Identify which cell holds the provided text, then report its (x, y) central coordinate. 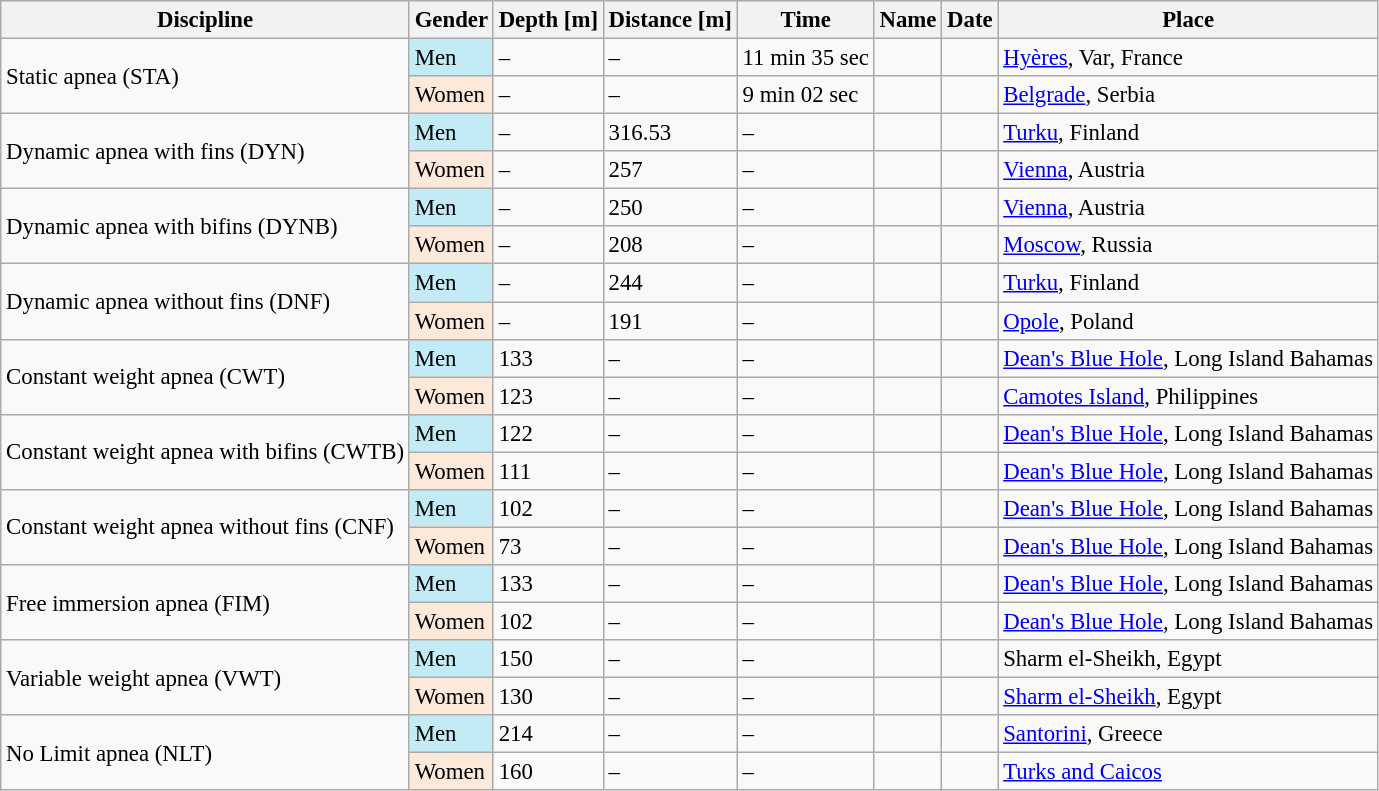
214 (548, 734)
73 (548, 546)
Distance [m] (670, 20)
Place (1188, 20)
No Limit apnea (NLT) (206, 752)
Moscow, Russia (1188, 245)
Opole, Poland (1188, 321)
Name (908, 20)
244 (670, 283)
Constant weight apnea with bifins (CWTB) (206, 452)
Santorini, Greece (1188, 734)
208 (670, 245)
Belgrade, Serbia (1188, 95)
Turks and Caicos (1188, 772)
Dynamic apnea without fins (DNF) (206, 302)
316.53 (670, 133)
Discipline (206, 20)
Hyères, Var, France (1188, 58)
9 min 02 sec (806, 95)
130 (548, 697)
Constant weight apnea without fins (CNF) (206, 528)
Gender (451, 20)
122 (548, 433)
Constant weight apnea (CWT) (206, 376)
111 (548, 471)
Dynamic apnea with bifins (DYNB) (206, 226)
250 (670, 208)
Dynamic apnea with fins (DYN) (206, 152)
Date (970, 20)
123 (548, 396)
160 (548, 772)
150 (548, 659)
11 min 35 sec (806, 58)
Static apnea (STA) (206, 76)
257 (670, 170)
Variable weight apnea (VWT) (206, 678)
191 (670, 321)
Camotes Island, Philippines (1188, 396)
Depth [m] (548, 20)
Time (806, 20)
Free immersion apnea (FIM) (206, 602)
